Find where the given text appears and provide that cell's center as [X, Y] coordinate. 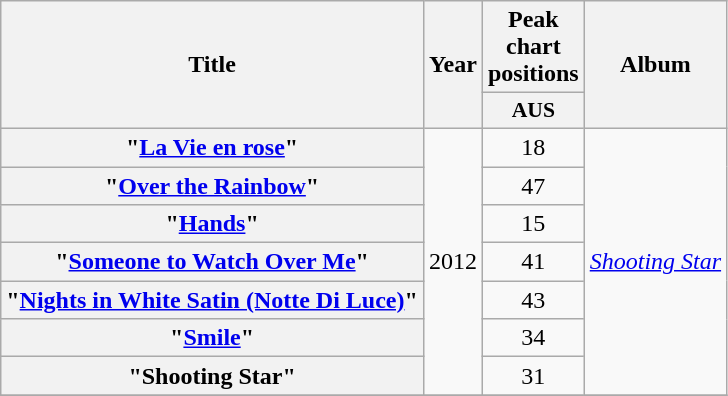
Album [655, 65]
41 [533, 262]
Peak chart positions [533, 47]
Shooting Star [655, 261]
Year [452, 65]
Title [212, 65]
18 [533, 147]
43 [533, 300]
"Someone to Watch Over Me" [212, 262]
34 [533, 338]
"Over the Rainbow" [212, 185]
AUS [533, 111]
47 [533, 185]
"Smile" [212, 338]
2012 [452, 261]
"La Vie en rose" [212, 147]
"Shooting Star" [212, 376]
15 [533, 224]
31 [533, 376]
"Hands" [212, 224]
"Nights in White Satin (Notte Di Luce)" [212, 300]
